Search for the cell housing the specified text and yield its [X, Y] center coordinate. 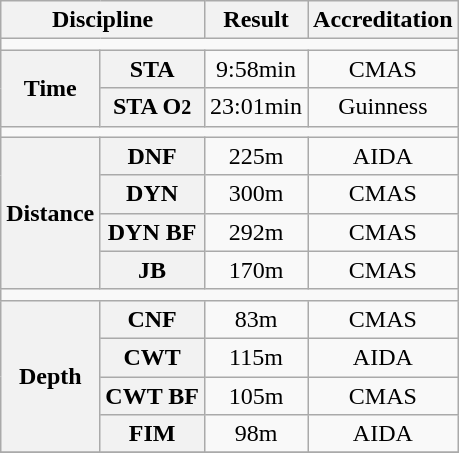
Distance [50, 213]
STA [152, 69]
CNF [152, 319]
Time [50, 88]
Result [256, 20]
115m [256, 357]
CWT [152, 357]
300m [256, 194]
Depth [50, 376]
FIM [152, 434]
Accreditation [384, 20]
STA O2 [152, 107]
105m [256, 395]
23:01min [256, 107]
Discipline [103, 20]
Guinness [384, 107]
9:58min [256, 69]
DYN BF [152, 232]
170m [256, 270]
98m [256, 434]
292m [256, 232]
DNF [152, 156]
225m [256, 156]
CWT BF [152, 395]
83m [256, 319]
DYN [152, 194]
JB [152, 270]
